Detect which cell encompasses the target text, then output its [x, y] center coordinate. 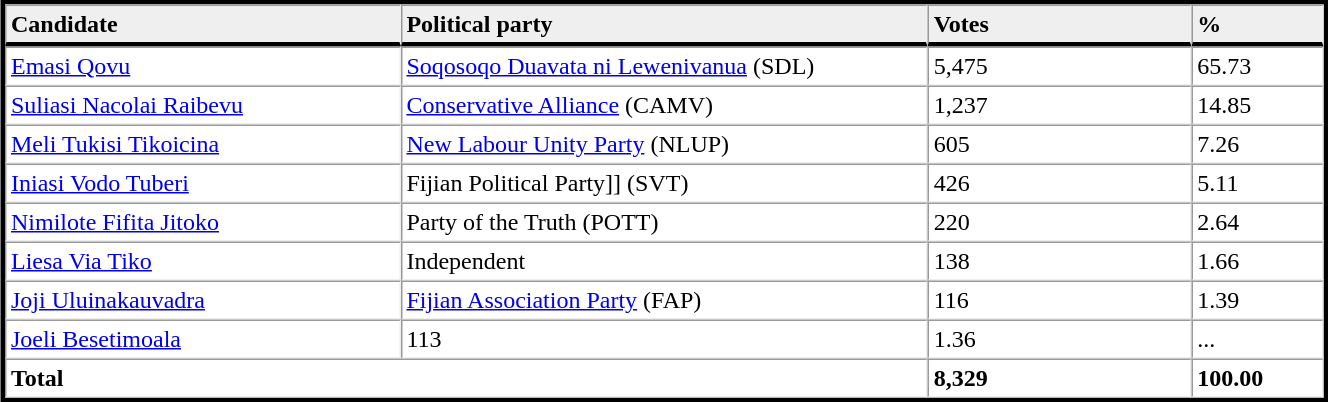
14.85 [1257, 106]
1.36 [1060, 340]
5,475 [1060, 66]
7.26 [1257, 144]
8,329 [1060, 378]
2.64 [1257, 222]
Party of the Truth (POTT) [664, 222]
Emasi Qovu [202, 66]
Joeli Besetimoala [202, 340]
605 [1060, 144]
220 [1060, 222]
Fijian Association Party (FAP) [664, 300]
Joji Uluinakauvadra [202, 300]
Independent [664, 262]
... [1257, 340]
1.66 [1257, 262]
100.00 [1257, 378]
Votes [1060, 25]
Political party [664, 25]
1,237 [1060, 106]
Iniasi Vodo Tuberi [202, 184]
138 [1060, 262]
Soqosoqo Duavata ni Lewenivanua (SDL) [664, 66]
Liesa Via Tiko [202, 262]
New Labour Unity Party (NLUP) [664, 144]
% [1257, 25]
1.39 [1257, 300]
65.73 [1257, 66]
Total [466, 378]
Suliasi Nacolai Raibevu [202, 106]
5.11 [1257, 184]
Fijian Political Party]] (SVT) [664, 184]
113 [664, 340]
426 [1060, 184]
Conservative Alliance (CAMV) [664, 106]
Candidate [202, 25]
116 [1060, 300]
Nimilote Fifita Jitoko [202, 222]
Meli Tukisi Tikoicina [202, 144]
